Detect which cell encompasses the target text, then output its (X, Y) center coordinate. 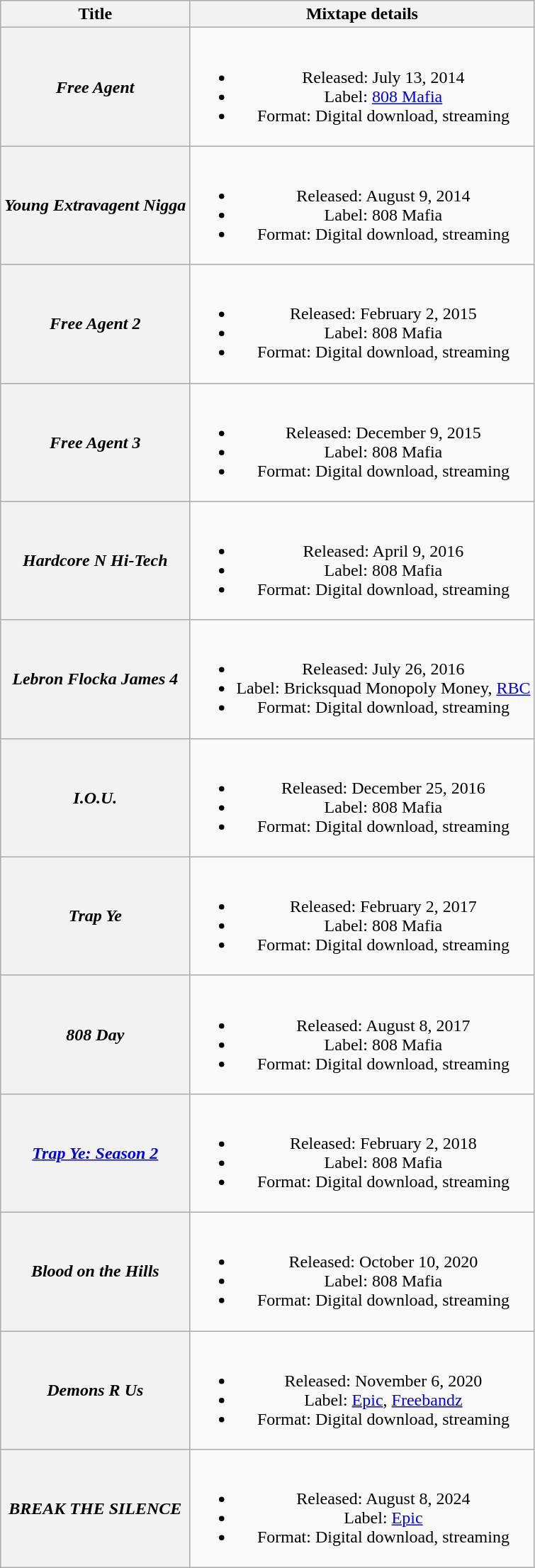
Hardcore N Hi-Tech (95, 560)
808 Day (95, 1034)
Blood on the Hills (95, 1271)
Free Agent 3 (95, 443)
Released: July 26, 2016Label: Bricksquad Monopoly Money, RBCFormat: Digital download, streaming (362, 679)
Released: November 6, 2020Label: Epic, FreebandzFormat: Digital download, streaming (362, 1390)
Released: August 8, 2024Label: EpicFormat: Digital download, streaming (362, 1509)
Trap Ye: Season 2 (95, 1153)
Demons R Us (95, 1390)
Free Agent (95, 87)
Free Agent 2 (95, 323)
Released: August 8, 2017Label: 808 MafiaFormat: Digital download, streaming (362, 1034)
Released: December 9, 2015Label: 808 MafiaFormat: Digital download, streaming (362, 443)
Released: February 2, 2015Label: 808 MafiaFormat: Digital download, streaming (362, 323)
BREAK THE SILENCE (95, 1509)
Released: July 13, 2014Label: 808 MafiaFormat: Digital download, streaming (362, 87)
Trap Ye (95, 916)
Released: February 2, 2018Label: 808 MafiaFormat: Digital download, streaming (362, 1153)
Released: April 9, 2016Label: 808 MafiaFormat: Digital download, streaming (362, 560)
Released: August 9, 2014Label: 808 MafiaFormat: Digital download, streaming (362, 206)
I.O.U. (95, 797)
Released: December 25, 2016Label: 808 MafiaFormat: Digital download, streaming (362, 797)
Mixtape details (362, 14)
Lebron Flocka James 4 (95, 679)
Released: February 2, 2017Label: 808 MafiaFormat: Digital download, streaming (362, 916)
Title (95, 14)
Young Extravagent Nigga (95, 206)
Released: October 10, 2020Label: 808 MafiaFormat: Digital download, streaming (362, 1271)
